Capture the cell that displays the provided text and extract its [X, Y] central coordinate. 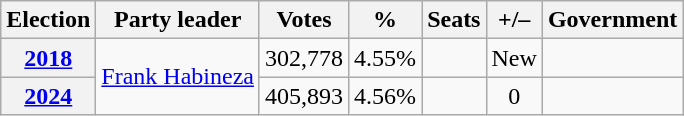
Government [612, 20]
2024 [48, 96]
Votes [304, 20]
New [514, 58]
4.55% [386, 58]
2018 [48, 58]
+/– [514, 20]
% [386, 20]
Party leader [178, 20]
4.56% [386, 96]
Election [48, 20]
302,778 [304, 58]
0 [514, 96]
405,893 [304, 96]
Seats [454, 20]
Frank Habineza [178, 77]
